Find where the given text appears and provide that cell's center as (x, y) coordinate. 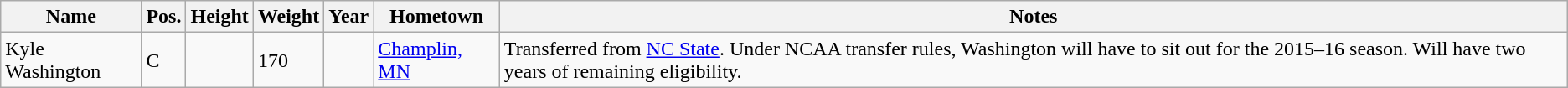
Weight (288, 17)
Year (348, 17)
Name (71, 17)
C (164, 60)
170 (288, 60)
Pos. (164, 17)
Height (219, 17)
Kyle Washington (71, 60)
Notes (1034, 17)
Hometown (437, 17)
Champlin, MN (437, 60)
